Identify which cell holds the provided text, then report its (x, y) central coordinate. 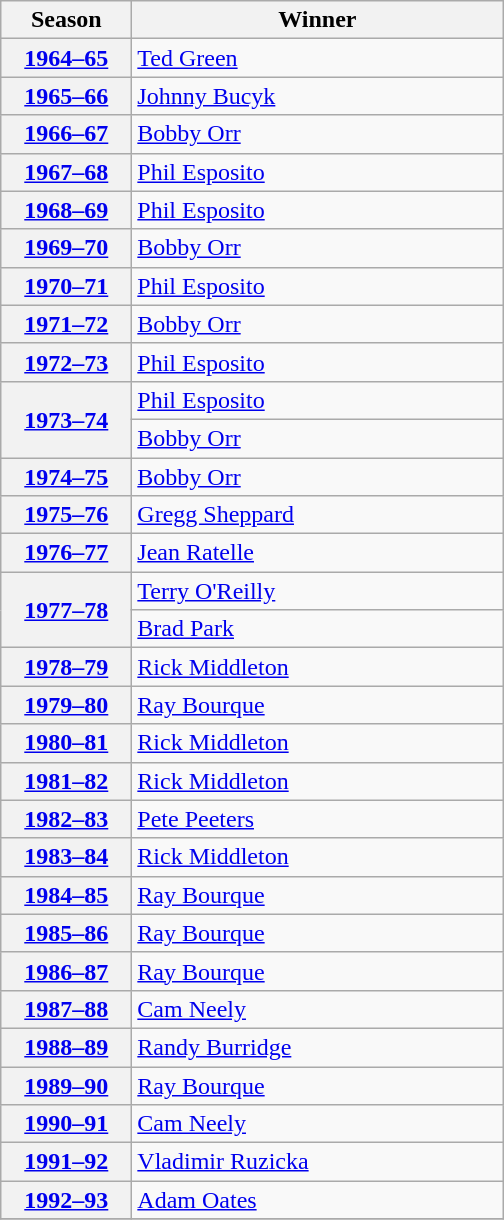
1989–90 (66, 1085)
Gregg Sheppard (318, 515)
1970–71 (66, 286)
1979–80 (66, 705)
1972–73 (66, 362)
Adam Oates (318, 1200)
1987–88 (66, 1009)
1983–84 (66, 857)
1965–66 (66, 96)
1990–91 (66, 1124)
1985–86 (66, 933)
1986–87 (66, 971)
Randy Burridge (318, 1047)
Terry O'Reilly (318, 591)
1978–79 (66, 667)
1974–75 (66, 477)
Jean Ratelle (318, 553)
1981–82 (66, 781)
1969–70 (66, 248)
Johnny Bucyk (318, 96)
1980–81 (66, 743)
1977–78 (66, 610)
1982–83 (66, 819)
1984–85 (66, 895)
Brad Park (318, 629)
1968–69 (66, 210)
1966–67 (66, 134)
1992–93 (66, 1200)
Winner (318, 20)
1976–77 (66, 553)
Vladimir Ruzicka (318, 1162)
1988–89 (66, 1047)
1991–92 (66, 1162)
Season (66, 20)
1967–68 (66, 172)
1975–76 (66, 515)
1964–65 (66, 58)
Pete Peeters (318, 819)
1971–72 (66, 324)
Ted Green (318, 58)
1973–74 (66, 419)
